Output the [x, y] coordinate of the center of the cell containing the given text.  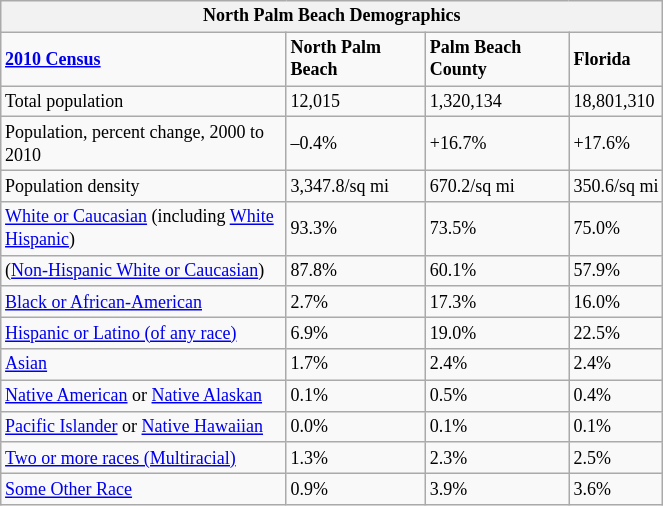
North Palm Beach Demographics [332, 16]
(Non-Hispanic White or Caucasian) [144, 270]
Florida [616, 59]
+16.7% [497, 144]
3.9% [497, 488]
2010 Census [144, 59]
0.0% [356, 426]
0.9% [356, 488]
87.8% [356, 270]
Black or African-American [144, 302]
75.0% [616, 229]
Hispanic or Latino (of any race) [144, 334]
1.3% [356, 458]
22.5% [616, 334]
3.6% [616, 488]
2.3% [497, 458]
3,347.8/sq mi [356, 186]
Total population [144, 102]
350.6/sq mi [616, 186]
Population, percent change, 2000 to 2010 [144, 144]
60.1% [497, 270]
Palm Beach County [497, 59]
2.5% [616, 458]
0.4% [616, 396]
North Palm Beach [356, 59]
12,015 [356, 102]
16.0% [616, 302]
Two or more races (Multiracial) [144, 458]
670.2/sq mi [497, 186]
17.3% [497, 302]
Asian [144, 364]
93.3% [356, 229]
73.5% [497, 229]
2.7% [356, 302]
Pacific Islander or Native Hawaiian [144, 426]
1,320,134 [497, 102]
Population density [144, 186]
18,801,310 [616, 102]
Some Other Race [144, 488]
6.9% [356, 334]
White or Caucasian (including White Hispanic) [144, 229]
19.0% [497, 334]
+17.6% [616, 144]
Native American or Native Alaskan [144, 396]
1.7% [356, 364]
0.5% [497, 396]
–0.4% [356, 144]
57.9% [616, 270]
